Scan for the cell matching the given text and deliver its [X, Y] coordinate at center. 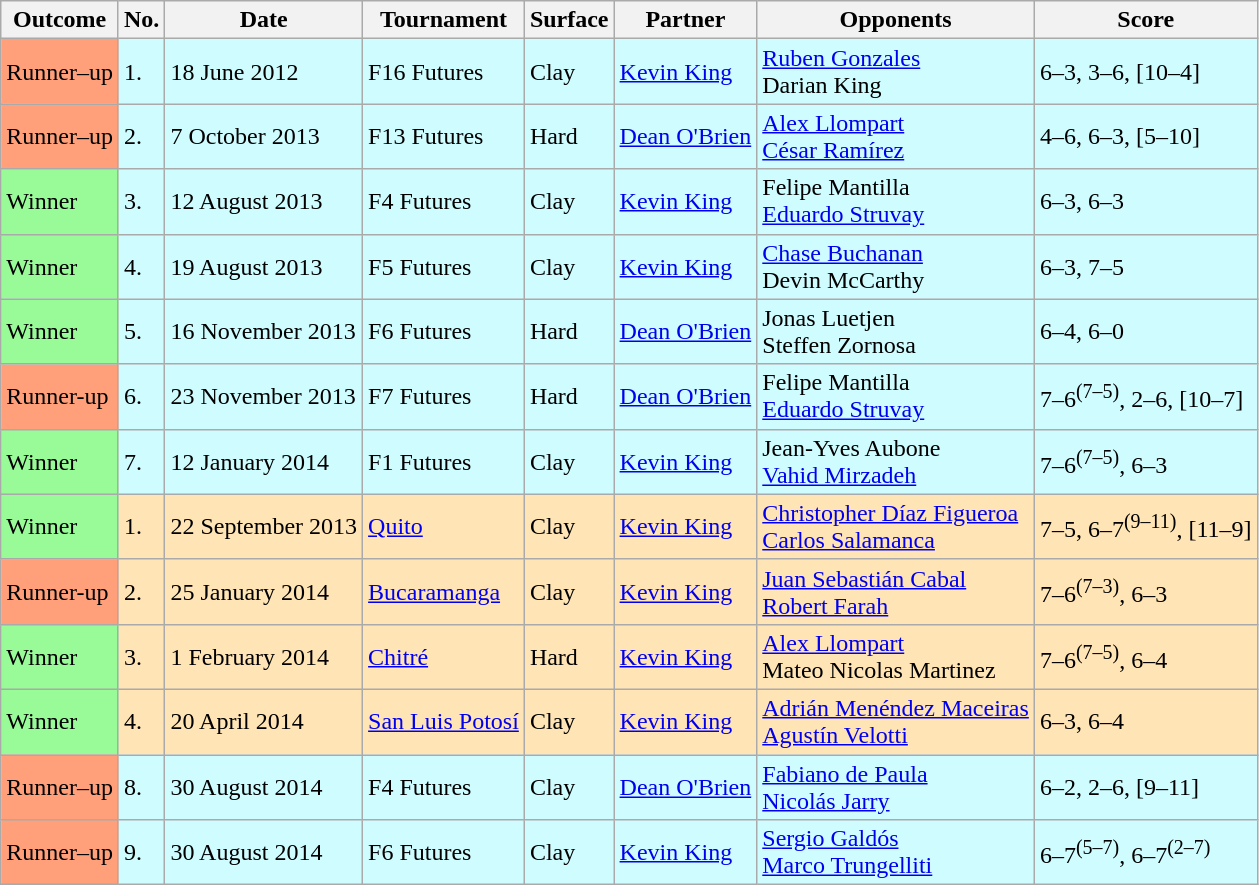
1 February 2014 [264, 656]
12 January 2014 [264, 462]
San Luis Potosí [444, 722]
23 November 2013 [264, 396]
6–3, 7–5 [1146, 266]
Partner [686, 20]
20 April 2014 [264, 722]
6–4, 6–0 [1146, 332]
Juan Sebastián Cabal Robert Farah [896, 592]
8. [141, 786]
Ruben Gonzales Darian King [896, 72]
F16 Futures [444, 72]
Jean-Yves Aubone Vahid Mirzadeh [896, 462]
19 August 2013 [264, 266]
6–3, 6–4 [1146, 722]
25 January 2014 [264, 592]
6–2, 2–6, [9–11] [1146, 786]
Chitré [444, 656]
6–3, 3–6, [10–4] [1146, 72]
Score [1146, 20]
18 June 2012 [264, 72]
Bucaramanga [444, 592]
7 October 2013 [264, 136]
F5 Futures [444, 266]
16 November 2013 [264, 332]
22 September 2013 [264, 526]
7. [141, 462]
7–6(7–5), 6–3 [1146, 462]
Jonas Luetjen Steffen Zornosa [896, 332]
7–6(7–5), 6–4 [1146, 656]
F1 Futures [444, 462]
F7 Futures [444, 396]
9. [141, 852]
Outcome [60, 20]
7–6(7–3), 6–3 [1146, 592]
Alex Llompart Mateo Nicolas Martinez [896, 656]
Opponents [896, 20]
Surface [569, 20]
7–6(7–5), 2–6, [10–7] [1146, 396]
Sergio Galdós Marco Trungelliti [896, 852]
6. [141, 396]
No. [141, 20]
12 August 2013 [264, 202]
Date [264, 20]
Chase Buchanan Devin McCarthy [896, 266]
Adrián Menéndez Maceiras Agustín Velotti [896, 722]
F13 Futures [444, 136]
Fabiano de Paula Nicolás Jarry [896, 786]
Quito [444, 526]
5. [141, 332]
4–6, 6–3, [5–10] [1146, 136]
Alex Llompart César Ramírez [896, 136]
Christopher Díaz Figueroa Carlos Salamanca [896, 526]
7–5, 6–7(9–11), [11–9] [1146, 526]
Tournament [444, 20]
6–3, 6–3 [1146, 202]
6–7(5–7), 6–7(2–7) [1146, 852]
